Determine the [x, y] coordinate at the center of the cell enclosing the given text.  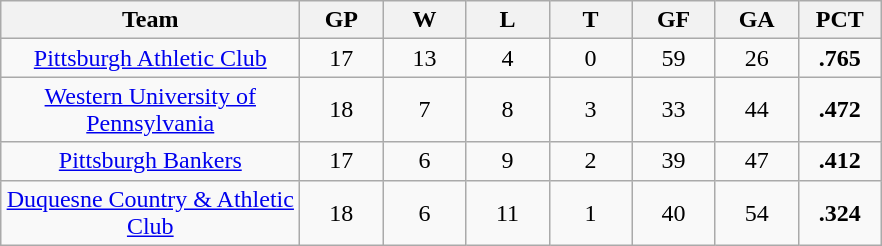
1 [590, 212]
59 [674, 58]
.324 [840, 212]
4 [508, 58]
39 [674, 161]
13 [424, 58]
8 [508, 110]
Duquesne Country & Athletic Club [150, 212]
PCT [840, 20]
33 [674, 110]
26 [756, 58]
9 [508, 161]
40 [674, 212]
GP [342, 20]
47 [756, 161]
GA [756, 20]
.472 [840, 110]
2 [590, 161]
T [590, 20]
L [508, 20]
GF [674, 20]
7 [424, 110]
Team [150, 20]
44 [756, 110]
Pittsburgh Athletic Club [150, 58]
.412 [840, 161]
0 [590, 58]
Pittsburgh Bankers [150, 161]
.765 [840, 58]
3 [590, 110]
11 [508, 212]
W [424, 20]
54 [756, 212]
Western University of Pennsylvania [150, 110]
